Detect which cell encompasses the target text, then output its (x, y) center coordinate. 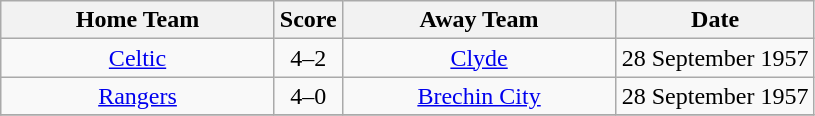
Brechin City (479, 96)
Clyde (479, 58)
Rangers (138, 96)
Celtic (138, 58)
Home Team (138, 20)
Score (308, 20)
Date (716, 20)
4–2 (308, 58)
Away Team (479, 20)
4–0 (308, 96)
